Extract the [X, Y] coordinate from the center of the cell holding the provided text.  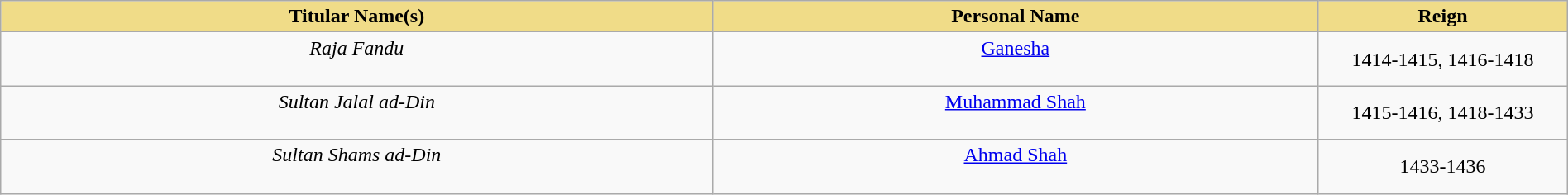
Ganesha [1016, 59]
Sultan Shams ad-Din [357, 167]
Muhammad Shah [1016, 112]
Titular Name(s) [357, 17]
Reign [1442, 17]
1433-1436 [1442, 167]
1415-1416, 1418-1433 [1442, 112]
Ahmad Shah [1016, 167]
Sultan Jalal ad-Din [357, 112]
1414-1415, 1416-1418 [1442, 59]
Personal Name [1016, 17]
Raja Fandu [357, 59]
